Find where the given text appears and provide that cell's center as (X, Y) coordinate. 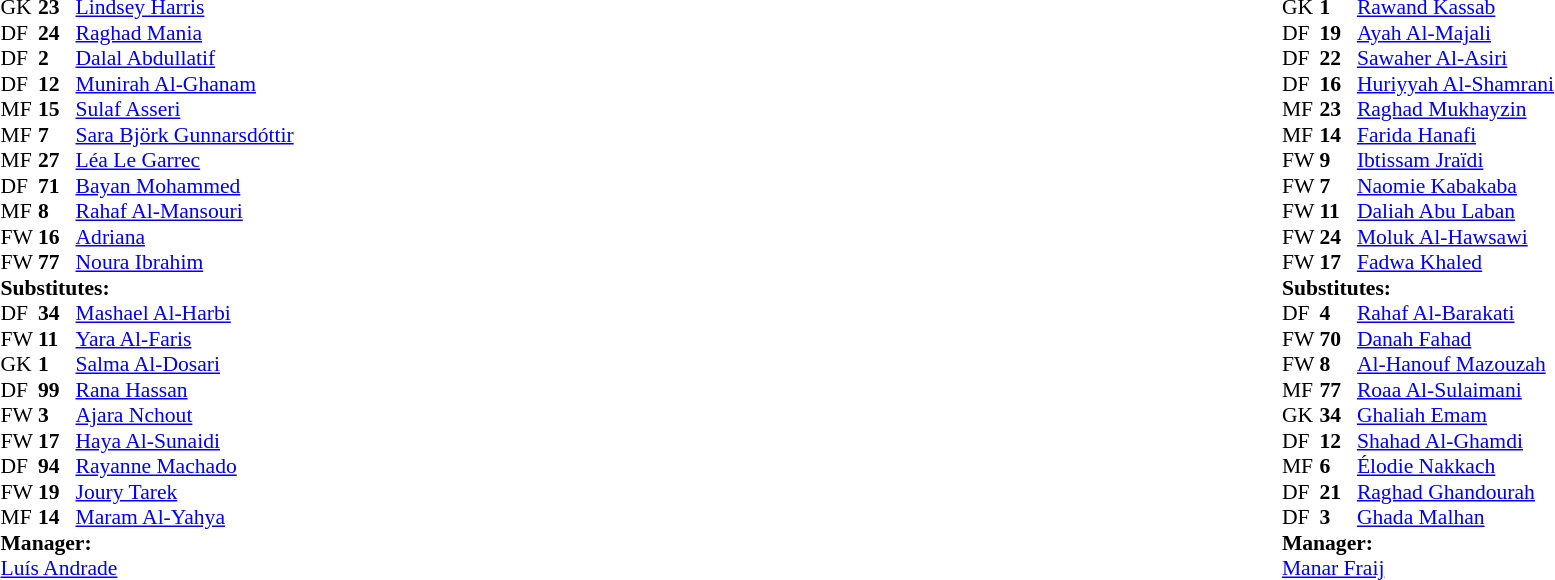
Ghada Malhan (1456, 517)
Adriana (185, 237)
27 (57, 161)
Dalal Abdullatif (185, 59)
Élodie Nakkach (1456, 467)
71 (57, 186)
9 (1338, 161)
Raghad Mukhayzin (1456, 109)
94 (57, 467)
Rayanne Machado (185, 467)
Ibtissam Jraïdi (1456, 161)
1 (57, 365)
Sawaher Al-Asiri (1456, 59)
Al-Hanouf Mazouzah (1456, 365)
Munirah Al-Ghanam (185, 84)
Sara Björk Gunnarsdóttir (185, 135)
4 (1338, 313)
Farida Hanafi (1456, 135)
Raghad Ghandourah (1456, 492)
Haya Al-Sunaidi (185, 441)
15 (57, 109)
Joury Tarek (185, 492)
Ghaliah Emam (1456, 415)
6 (1338, 467)
22 (1338, 59)
Ajara Nchout (185, 415)
Rahaf Al-Mansouri (185, 211)
Raghad Mania (185, 33)
Salma Al-Dosari (185, 365)
Yara Al-Faris (185, 339)
70 (1338, 339)
Sulaf Asseri (185, 109)
Huriyyah Al-Shamrani (1456, 84)
Fadwa Khaled (1456, 263)
2 (57, 59)
Mashael Al-Harbi (185, 313)
Roaa Al-Sulaimani (1456, 390)
Moluk Al-Hawsawi (1456, 237)
Maram Al-Yahya (185, 517)
21 (1338, 492)
Rana Hassan (185, 390)
Daliah Abu Laban (1456, 211)
Naomie Kabakaba (1456, 186)
Bayan Mohammed (185, 186)
Rahaf Al-Barakati (1456, 313)
Léa Le Garrec (185, 161)
23 (1338, 109)
Shahad Al-Ghamdi (1456, 441)
Noura Ibrahim (185, 263)
Danah Fahad (1456, 339)
99 (57, 390)
Ayah Al-Majali (1456, 33)
